For the text-containing cell, return its midpoint in [X, Y] coordinate format. 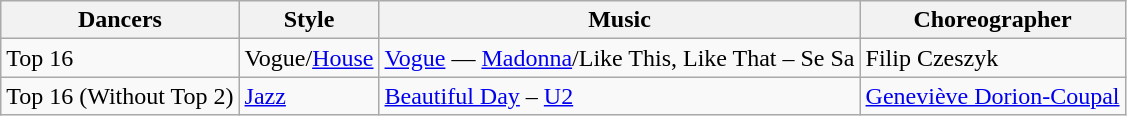
Music [620, 20]
Jazz [309, 96]
Choreographer [992, 20]
Filip Czeszyk [992, 58]
Dancers [120, 20]
Beautiful Day – U2 [620, 96]
Top 16 (Without Top 2) [120, 96]
Style [309, 20]
Vogue/House [309, 58]
Vogue — Madonna/Like This, Like That – Se Sa [620, 58]
Top 16 [120, 58]
Geneviève Dorion-Coupal [992, 96]
